From the cell containing the given text, extract its center point as (X, Y) coordinate. 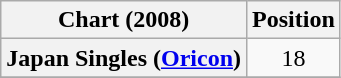
Position (294, 20)
18 (294, 58)
Japan Singles (Oricon) (124, 58)
Chart (2008) (124, 20)
